Find where the given text appears and provide that cell's center as (x, y) coordinate. 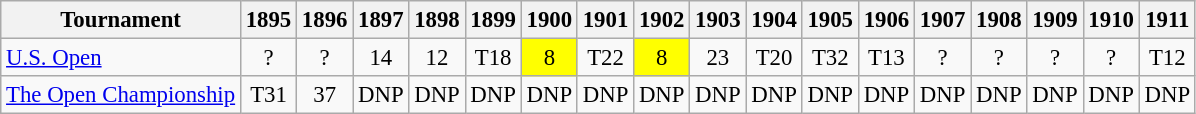
T18 (493, 58)
1904 (774, 20)
1910 (1111, 20)
1900 (549, 20)
14 (381, 58)
1909 (1055, 20)
1905 (830, 20)
1897 (381, 20)
1902 (662, 20)
1906 (886, 20)
T31 (268, 95)
1911 (1167, 20)
1908 (999, 20)
T32 (830, 58)
T22 (605, 58)
37 (325, 95)
U.S. Open (121, 58)
T20 (774, 58)
T12 (1167, 58)
Tournament (121, 20)
12 (437, 58)
1898 (437, 20)
1895 (268, 20)
1896 (325, 20)
T13 (886, 58)
The Open Championship (121, 95)
1903 (718, 20)
1901 (605, 20)
1907 (943, 20)
23 (718, 58)
1899 (493, 20)
